Find where the given text appears and provide that cell's center as [X, Y] coordinate. 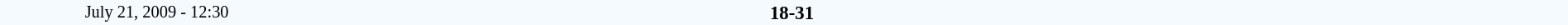
18-31 [791, 12]
July 21, 2009 - 12:30 [157, 12]
